Return the (x, y) coordinate for the center point of the cell that contains the specified text.  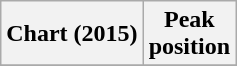
Chart (2015) (72, 34)
Peakposition (189, 34)
